Provide the (X, Y) coordinate of the cell's center where the given text is located.  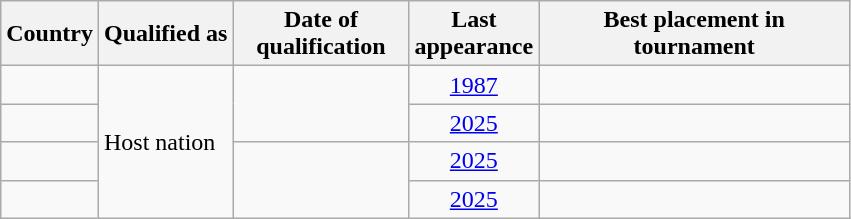
Host nation (165, 142)
Country (50, 34)
1987 (474, 85)
Best placement in tournament (694, 34)
Date of qualification (321, 34)
Last appearance (474, 34)
Qualified as (165, 34)
